Return the (x, y) coordinate for the center point of the cell that contains the specified text.  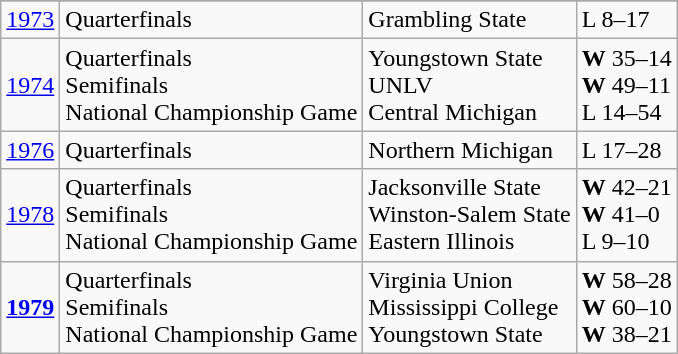
1973 (30, 20)
L 17–28 (626, 150)
1974 (30, 85)
1979 (30, 307)
1976 (30, 150)
Youngstown StateUNLVCentral Michigan (470, 85)
Grambling State (470, 20)
W 42–21W 41–0L 9–10 (626, 215)
W 35–14W 49–11L 14–54 (626, 85)
W 58–28W 60–10W 38–21 (626, 307)
L 8–17 (626, 20)
Virginia UnionMississippi CollegeYoungstown State (470, 307)
Northern Michigan (470, 150)
Jacksonville StateWinston-Salem StateEastern Illinois (470, 215)
1978 (30, 215)
